Scan for the cell matching the given text and deliver its [X, Y] coordinate at center. 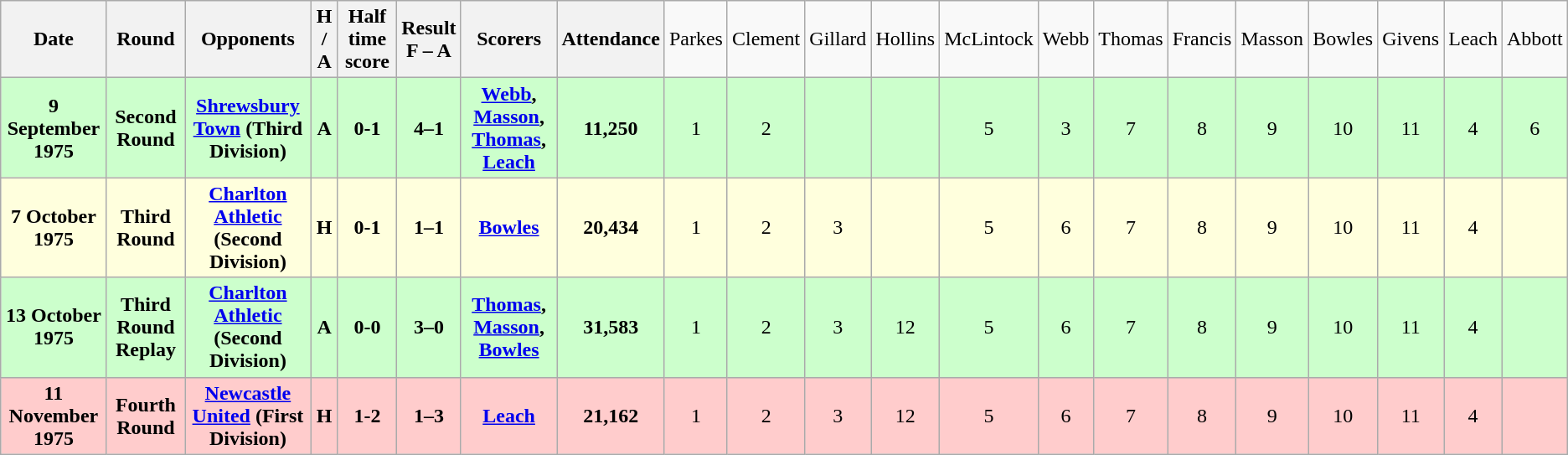
McLintock [989, 39]
Francis [1202, 39]
Fourth Round [146, 416]
31,583 [611, 327]
Gillard [838, 39]
Thomas, Masson, Bowles [509, 327]
Date [54, 39]
Masson [1272, 39]
Newcastle United (First Division) [248, 416]
Parkes [695, 39]
Third Round [146, 228]
13 October 1975 [54, 327]
Second Round [146, 127]
Hollins [905, 39]
21,162 [611, 416]
20,434 [611, 228]
11,250 [611, 127]
Shrewsbury Town (Third Division) [248, 127]
4–1 [429, 127]
H / A [324, 39]
Webb [1065, 39]
Abbott [1534, 39]
Thomas [1131, 39]
ResultF – A [429, 39]
Third Round Replay [146, 327]
11 November 1975 [54, 416]
1–3 [429, 416]
1–1 [429, 228]
Attendance [611, 39]
Scorers [509, 39]
Round [146, 39]
1-2 [367, 416]
0-0 [367, 327]
Half time score [367, 39]
7 October 1975 [54, 228]
Givens [1411, 39]
Clement [766, 39]
Webb, Masson, Thomas, Leach [509, 127]
Opponents [248, 39]
9 September 1975 [54, 127]
3–0 [429, 327]
